From the cell containing the given text, extract its center point as [x, y] coordinate. 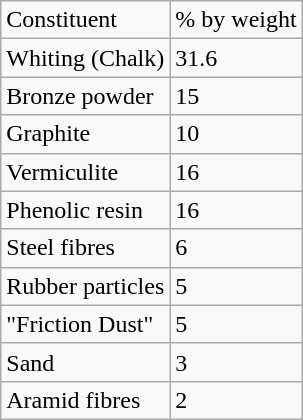
Sand [86, 362]
Constituent [86, 20]
Steel fibres [86, 248]
10 [236, 134]
Aramid fibres [86, 400]
Bronze powder [86, 96]
6 [236, 248]
Graphite [86, 134]
15 [236, 96]
Phenolic resin [86, 210]
% by weight [236, 20]
31.6 [236, 58]
Whiting (Chalk) [86, 58]
"Friction Dust" [86, 324]
Rubber particles [86, 286]
2 [236, 400]
3 [236, 362]
Vermiculite [86, 172]
